Pinpoint the cell where the given text exists, returning its [x, y] midpoint coordinate. 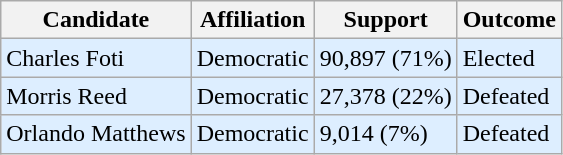
27,378 (22%) [386, 96]
Affiliation [252, 20]
Morris Reed [96, 96]
Candidate [96, 20]
Charles Foti [96, 58]
Outcome [509, 20]
9,014 (7%) [386, 134]
Elected [509, 58]
90,897 (71%) [386, 58]
Support [386, 20]
Orlando Matthews [96, 134]
